Search for the cell housing the specified text and yield its [X, Y] center coordinate. 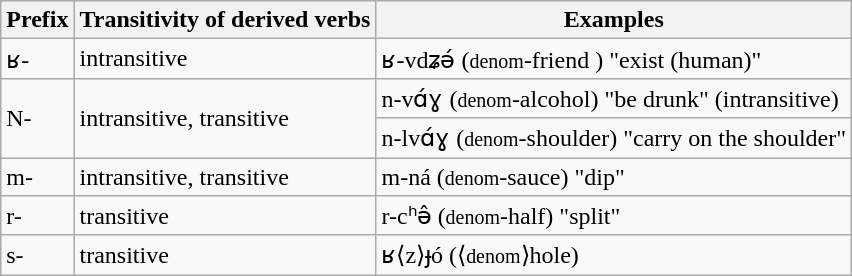
Transitivity of derived verbs [225, 20]
r- [38, 216]
ʁ⟨z⟩ɟó (⟨denom⟩hole) [614, 255]
n-vɑ́ɣ (denom-alcohol) "be drunk" (intransitive) [614, 98]
n-lvɑ́ɣ (denom-shoulder) "carry on the shoulder" [614, 138]
s- [38, 255]
m- [38, 177]
r-cʰə̂ (denom-half) "split" [614, 216]
Prefix [38, 20]
m-ná (denom-sauce) "dip" [614, 177]
Examples [614, 20]
N- [38, 118]
ʁ- [38, 59]
ʁ-vdʑə́ (denom-friend ) "exist (human)" [614, 59]
intransitive [225, 59]
